Search for the cell housing the specified text and yield its [X, Y] center coordinate. 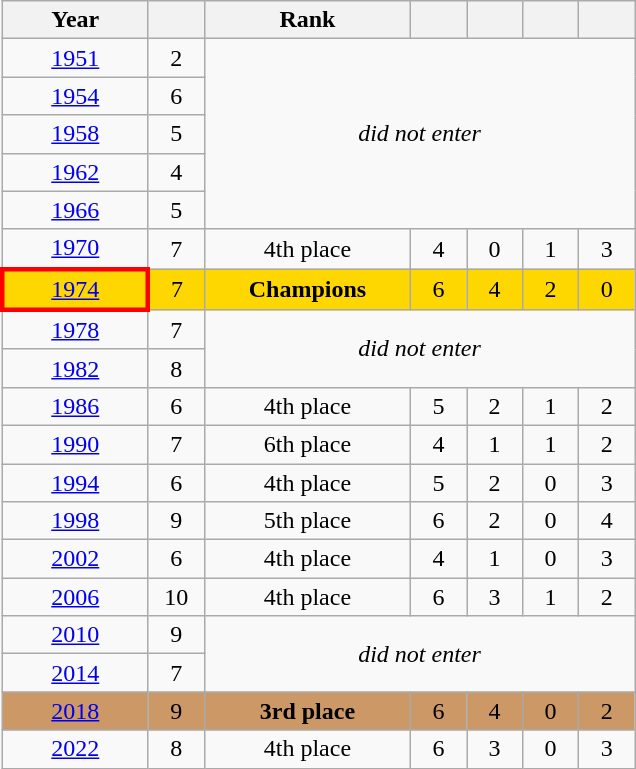
1990 [75, 444]
1958 [75, 134]
1994 [75, 483]
Rank [307, 20]
2018 [75, 711]
10 [176, 597]
2010 [75, 635]
2002 [75, 559]
1986 [75, 406]
1962 [75, 172]
1970 [75, 249]
2014 [75, 673]
3rd place [307, 711]
1982 [75, 368]
6th place [307, 444]
1951 [75, 58]
1966 [75, 210]
1974 [75, 290]
2022 [75, 749]
5th place [307, 521]
Champions [307, 290]
1954 [75, 96]
1998 [75, 521]
1978 [75, 330]
Year [75, 20]
2006 [75, 597]
